Return the (x, y) coordinate for the center point of the cell that contains the specified text.  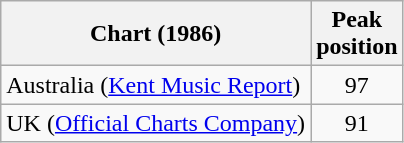
Peakposition (357, 34)
Australia (Kent Music Report) (156, 85)
Chart (1986) (156, 34)
91 (357, 123)
UK (Official Charts Company) (156, 123)
97 (357, 85)
